For the text-containing cell, return its midpoint in (X, Y) coordinate format. 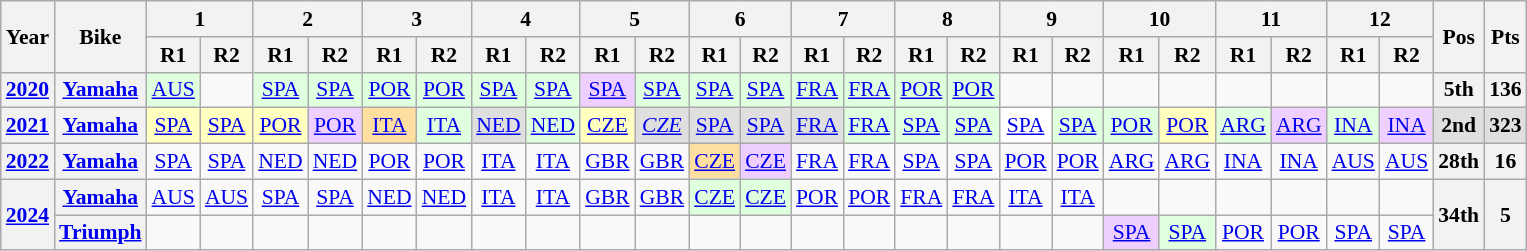
2022 (28, 162)
323 (1506, 126)
4 (526, 19)
10 (1160, 19)
136 (1506, 90)
Pts (1506, 36)
Year (28, 36)
2024 (28, 214)
28th (1458, 162)
Bike (100, 36)
3 (416, 19)
6 (740, 19)
5th (1458, 90)
2 (308, 19)
8 (947, 19)
2nd (1458, 126)
7 (843, 19)
Triumph (100, 233)
9 (1051, 19)
1 (200, 19)
2021 (28, 126)
Pos (1458, 36)
34th (1458, 214)
11 (1270, 19)
2020 (28, 90)
12 (1380, 19)
16 (1506, 162)
